Locate the cell with the specified text and output its [X, Y] center coordinate. 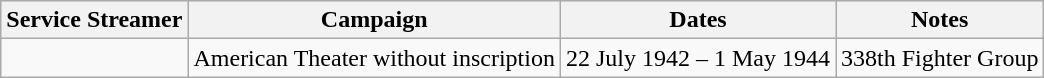
338th Fighter Group [940, 58]
Notes [940, 20]
Dates [698, 20]
22 July 1942 – 1 May 1944 [698, 58]
Service Streamer [94, 20]
Campaign [374, 20]
American Theater without inscription [374, 58]
